Find where the given text appears and provide that cell's center as [X, Y] coordinate. 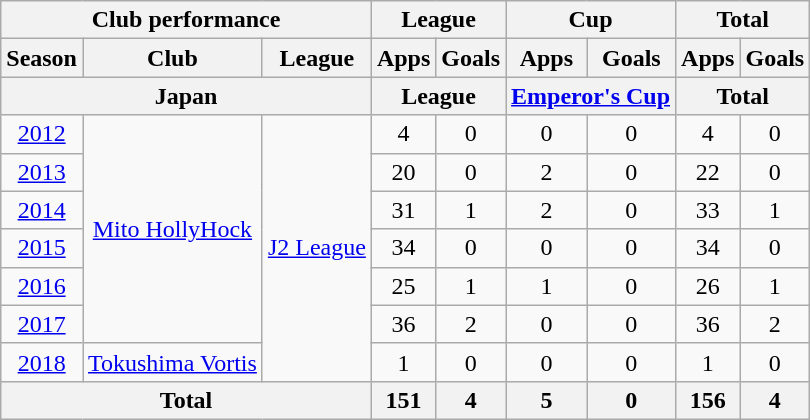
J2 League [316, 248]
Club performance [186, 20]
151 [403, 400]
2012 [42, 134]
2015 [42, 248]
156 [708, 400]
Season [42, 58]
2018 [42, 362]
2016 [42, 286]
Cup [591, 20]
2017 [42, 324]
Emperor's Cup [591, 96]
33 [708, 210]
20 [403, 172]
Club [172, 58]
31 [403, 210]
2013 [42, 172]
22 [708, 172]
Tokushima Vortis [172, 362]
5 [547, 400]
25 [403, 286]
Mito HollyHock [172, 229]
2014 [42, 210]
26 [708, 286]
Japan [186, 96]
